Locate the cell with the specified text and output its (x, y) center coordinate. 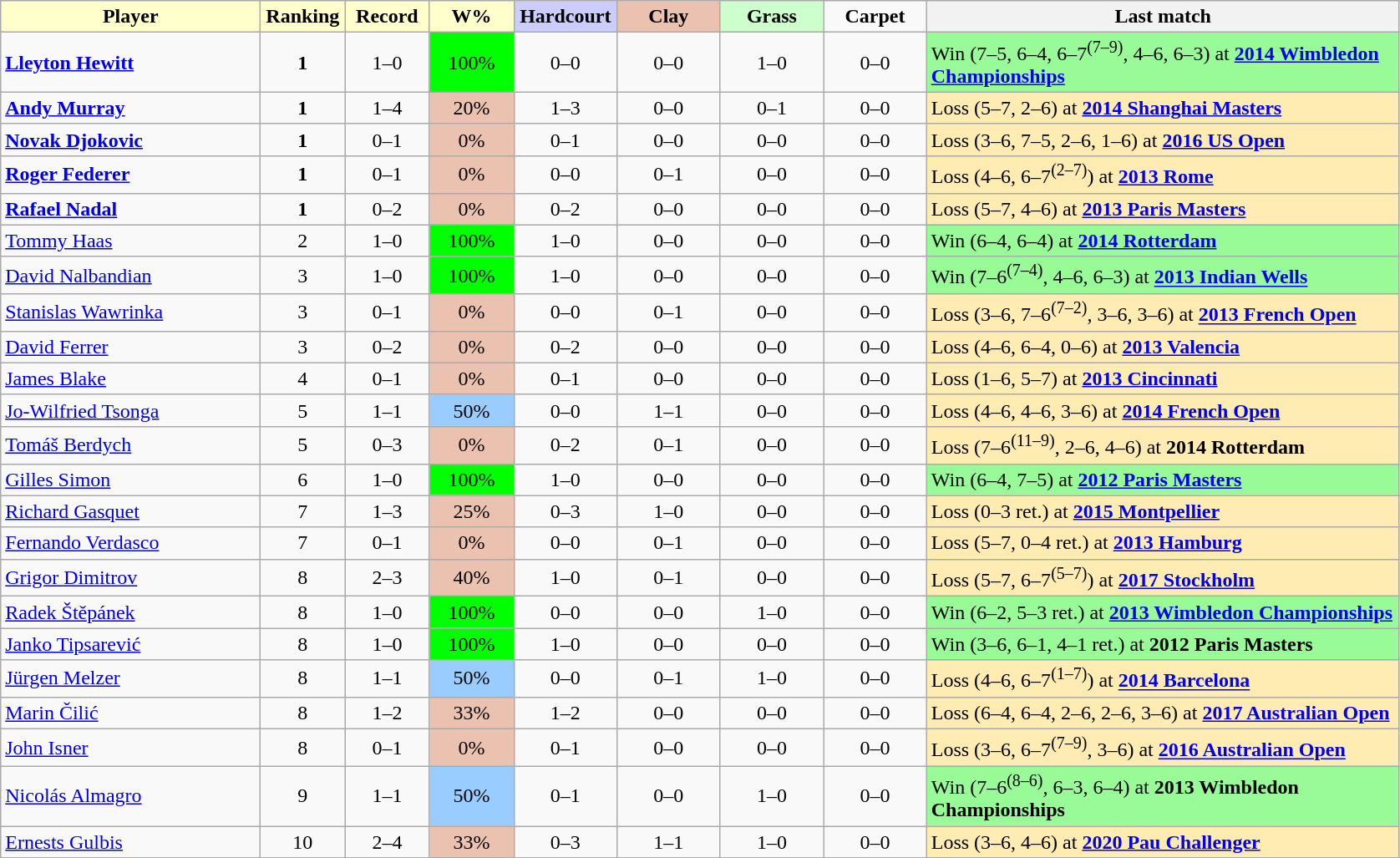
Tomáš Berdych (130, 444)
Tommy Haas (130, 241)
Grigor Dimitrov (130, 578)
Lleyton Hewitt (130, 63)
John Isner (130, 749)
Gilles Simon (130, 480)
David Nalbandian (130, 276)
4 (302, 378)
Loss (5–7, 6–7(5–7)) at 2017 Stockholm (1163, 578)
Win (6–4, 6–4) at 2014 Rotterdam (1163, 241)
Janko Tipsarević (130, 644)
Ernests Gulbis (130, 842)
Loss (3–6, 4–6) at 2020 Pau Challenger (1163, 842)
Grass (772, 17)
Player (130, 17)
Rafael Nadal (130, 209)
Ranking (302, 17)
Win (7–6(7–4), 4–6, 6–3) at 2013 Indian Wells (1163, 276)
Loss (5–7, 2–6) at 2014 Shanghai Masters (1163, 108)
Radek Štěpánek (130, 612)
20% (471, 108)
Hardcourt (566, 17)
Richard Gasquet (130, 511)
Novak Djokovic (130, 140)
1–4 (388, 108)
Loss (3–6, 7–5, 2–6, 1–6) at 2016 US Open (1163, 140)
Win (7–5, 6–4, 6–7(7–9), 4–6, 6–3) at 2014 Wimbledon Championships (1163, 63)
Win (6–4, 7–5) at 2012 Paris Masters (1163, 480)
Last match (1163, 17)
Jürgen Melzer (130, 678)
Carpet (875, 17)
Loss (7–6(11–9), 2–6, 4–6) at 2014 Rotterdam (1163, 444)
Loss (6–4, 6–4, 2–6, 2–6, 3–6) at 2017 Australian Open (1163, 713)
Loss (4–6, 6–7(2–7)) at 2013 Rome (1163, 174)
2–4 (388, 842)
Loss (5–7, 0–4 ret.) at 2013 Hamburg (1163, 543)
Win (7–6(8–6), 6–3, 6–4) at 2013 Wimbledon Championships (1163, 796)
W% (471, 17)
Andy Murray (130, 108)
Loss (0–3 ret.) at 2015 Montpellier (1163, 511)
6 (302, 480)
Win (6–2, 5–3 ret.) at 2013 Wimbledon Championships (1163, 612)
Nicolás Almagro (130, 796)
2 (302, 241)
James Blake (130, 378)
Loss (4–6, 6–7(1–7)) at 2014 Barcelona (1163, 678)
Marin Čilić (130, 713)
Stanislas Wawrinka (130, 312)
Loss (4–6, 4–6, 3–6) at 2014 French Open (1163, 410)
Jo-Wilfried Tsonga (130, 410)
Record (388, 17)
Loss (5–7, 4–6) at 2013 Paris Masters (1163, 209)
Loss (3–6, 6–7(7–9), 3–6) at 2016 Australian Open (1163, 749)
David Ferrer (130, 347)
Loss (4–6, 6–4, 0–6) at 2013 Valencia (1163, 347)
10 (302, 842)
25% (471, 511)
Fernando Verdasco (130, 543)
Win (3–6, 6–1, 4–1 ret.) at 2012 Paris Masters (1163, 644)
2–3 (388, 578)
Loss (1–6, 5–7) at 2013 Cincinnati (1163, 378)
Loss (3–6, 7–6(7–2), 3–6, 3–6) at 2013 French Open (1163, 312)
40% (471, 578)
Clay (669, 17)
Roger Federer (130, 174)
9 (302, 796)
